Detect which cell encompasses the target text, then output its (X, Y) center coordinate. 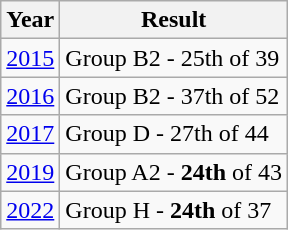
Group A2 - 24th of 43 (174, 172)
Year (30, 20)
Group D - 27th of 44 (174, 134)
2017 (30, 134)
Result (174, 20)
2019 (30, 172)
2016 (30, 96)
2022 (30, 210)
Group B2 - 37th of 52 (174, 96)
Group H - 24th of 37 (174, 210)
Group B2 - 25th of 39 (174, 58)
2015 (30, 58)
